Find where the given text appears and provide that cell's center as [X, Y] coordinate. 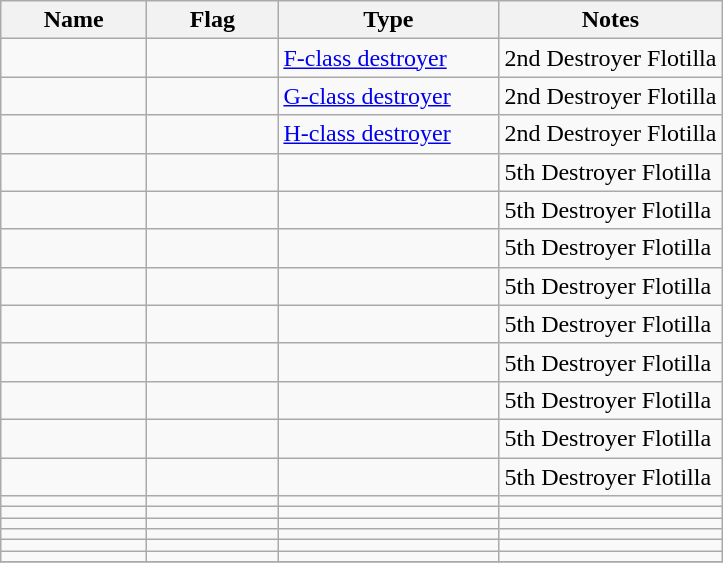
Notes [610, 20]
Type [388, 20]
G-class destroyer [388, 96]
Flag [212, 20]
H-class destroyer [388, 134]
F-class destroyer [388, 58]
Name [74, 20]
